Detect which cell encompasses the target text, then output its [x, y] center coordinate. 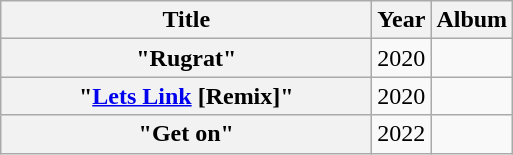
2022 [402, 134]
Year [402, 20]
"Lets Link [Remix]" [186, 96]
"Get on" [186, 134]
Album [472, 20]
Title [186, 20]
"Rugrat" [186, 58]
